Detect which cell encompasses the target text, then output its (x, y) center coordinate. 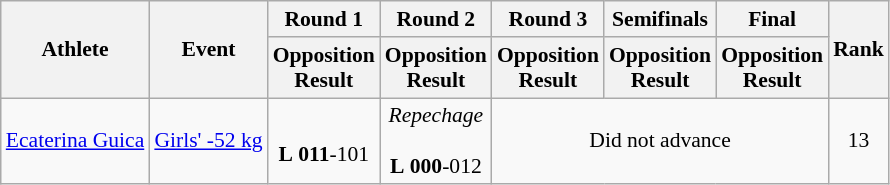
L 011-101 (324, 142)
Round 3 (548, 19)
Event (208, 50)
Rank (858, 50)
Round 1 (324, 19)
Semifinals (660, 19)
Ecaterina Guica (76, 142)
Round 2 (436, 19)
Athlete (76, 50)
Did not advance (660, 142)
Final (772, 19)
13 (858, 142)
Repechage L 000-012 (436, 142)
Girls' -52 kg (208, 142)
